For the text-containing cell, return its midpoint in [X, Y] coordinate format. 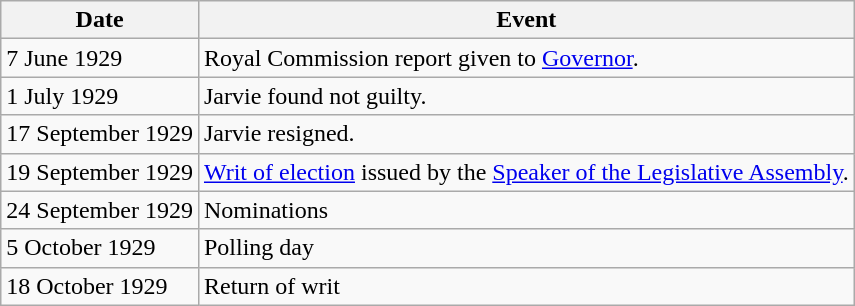
24 September 1929 [100, 210]
Writ of election issued by the Speaker of the Legislative Assembly. [526, 172]
1 July 1929 [100, 96]
7 June 1929 [100, 58]
Date [100, 20]
Return of writ [526, 286]
Jarvie found not guilty. [526, 96]
Polling day [526, 248]
Jarvie resigned. [526, 134]
Nominations [526, 210]
Royal Commission report given to Governor. [526, 58]
Event [526, 20]
5 October 1929 [100, 248]
19 September 1929 [100, 172]
17 September 1929 [100, 134]
18 October 1929 [100, 286]
